Scan for the cell matching the given text and deliver its [x, y] coordinate at center. 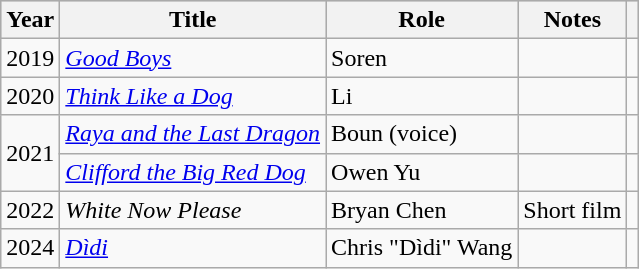
2024 [30, 248]
Role [422, 20]
Title [193, 20]
Clifford the Big Red Dog [193, 172]
Notes [572, 20]
Raya and the Last Dragon [193, 134]
2022 [30, 210]
Think Like a Dog [193, 96]
Chris "Dìdi" Wang [422, 248]
Dìdi [193, 248]
Boun (voice) [422, 134]
Short film [572, 210]
Li [422, 96]
2019 [30, 58]
Soren [422, 58]
Bryan Chen [422, 210]
Year [30, 20]
2020 [30, 96]
White Now Please [193, 210]
Owen Yu [422, 172]
2021 [30, 153]
Good Boys [193, 58]
